Extract the [X, Y] coordinate from the center of the cell holding the provided text.  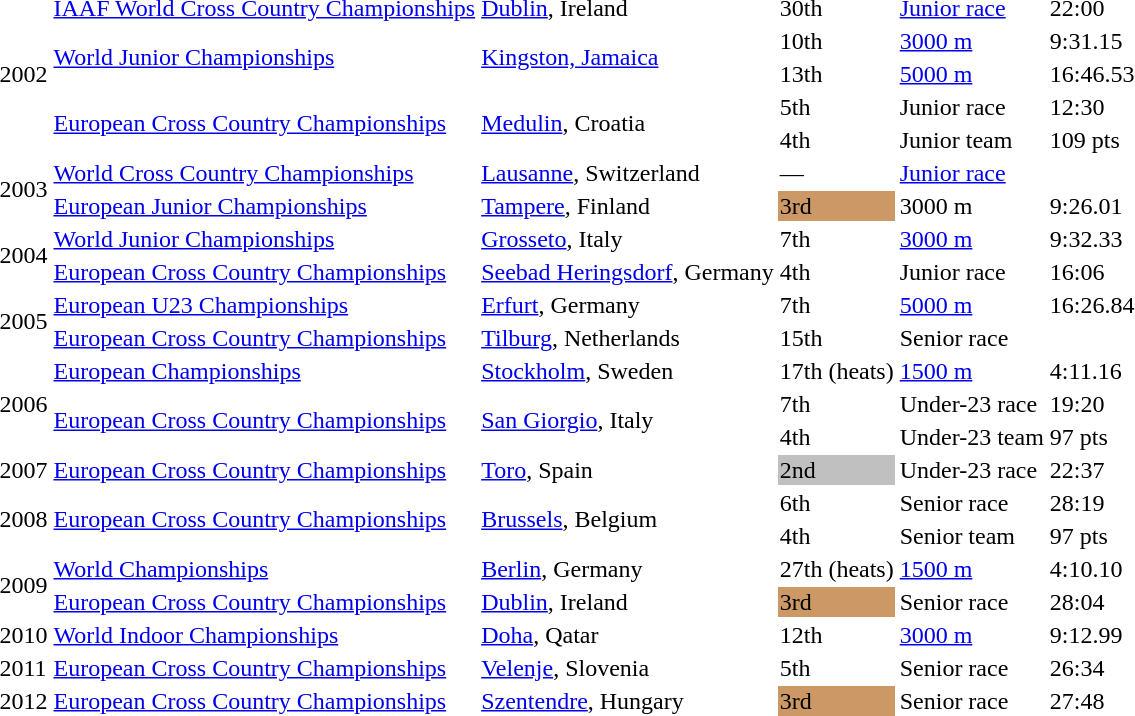
15th [836, 338]
Junior team [972, 140]
2nd [836, 470]
Tampere, Finland [628, 206]
Toro, Spain [628, 470]
Erfurt, Germany [628, 305]
Berlin, Germany [628, 569]
10th [836, 41]
European Junior Championships [264, 206]
World Indoor Championships [264, 635]
17th (heats) [836, 371]
World Cross Country Championships [264, 173]
Kingston, Jamaica [628, 58]
Stockholm, Sweden [628, 371]
— [836, 173]
San Giorgio, Italy [628, 420]
Medulin, Croatia [628, 124]
World Championships [264, 569]
Senior team [972, 536]
Velenje, Slovenia [628, 668]
13th [836, 74]
Doha, Qatar [628, 635]
Tilburg, Netherlands [628, 338]
Lausanne, Switzerland [628, 173]
European U23 Championships [264, 305]
European Championships [264, 371]
Szentendre, Hungary [628, 701]
Dublin, Ireland [628, 602]
27th (heats) [836, 569]
Seebad Heringsdorf, Germany [628, 272]
Grosseto, Italy [628, 239]
Brussels, Belgium [628, 520]
12th [836, 635]
Under-23 team [972, 437]
6th [836, 503]
